Extract the (X, Y) coordinate from the center of the cell holding the provided text.  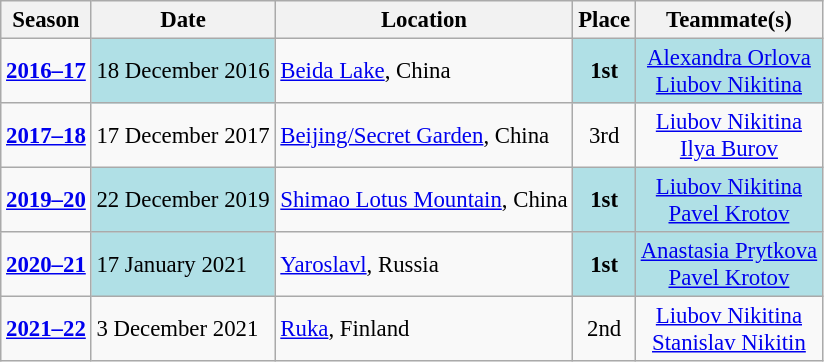
17 January 2021 (183, 264)
Season (46, 20)
22 December 2019 (183, 200)
Ruka, Finland (424, 330)
Teammate(s) (728, 20)
Yaroslavl, Russia (424, 264)
3rd (604, 136)
Place (604, 20)
2017–18 (46, 136)
Shimao Lotus Mountain, China (424, 200)
Anastasia PrytkovaPavel Krotov (728, 264)
Liubov NikitinaStanislav Nikitin (728, 330)
2016–17 (46, 72)
2nd (604, 330)
Liubov NikitinaIlya Burov (728, 136)
2019–20 (46, 200)
Liubov NikitinaPavel Krotov (728, 200)
Location (424, 20)
Beida Lake, China (424, 72)
2021–22 (46, 330)
Beijing/Secret Garden, China (424, 136)
2020–21 (46, 264)
3 December 2021 (183, 330)
Date (183, 20)
17 December 2017 (183, 136)
Alexandra OrlovaLiubov Nikitina (728, 72)
18 December 2016 (183, 72)
